For the text-containing cell, return its midpoint in (x, y) coordinate format. 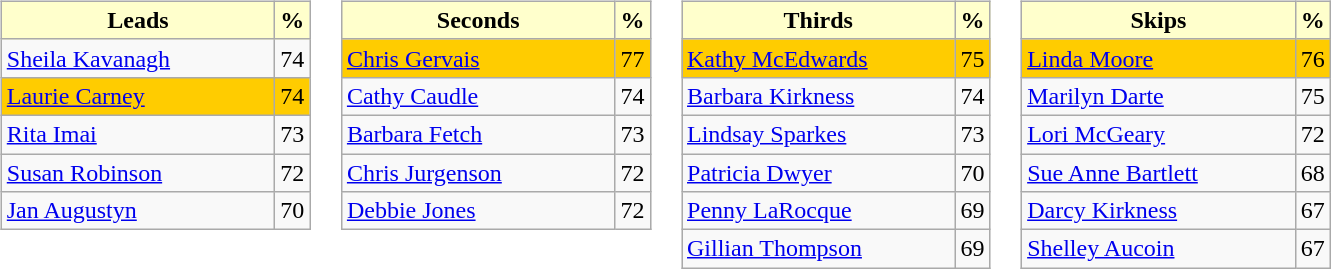
Rita Imai (138, 134)
Debbie Jones (478, 211)
Leads (138, 20)
Linda Moore (1159, 58)
Skips (1159, 20)
Kathy McEdwards (819, 58)
Sheila Kavanagh (138, 58)
Barbara Kirkness (819, 96)
Gillian Thompson (819, 249)
Penny LaRocque (819, 211)
76 (1312, 58)
Laurie Carney (138, 96)
Sue Anne Bartlett (1159, 173)
Darcy Kirkness (1159, 211)
Chris Gervais (478, 58)
Cathy Caudle (478, 96)
68 (1312, 173)
Chris Jurgenson (478, 173)
Thirds (819, 20)
Shelley Aucoin (1159, 249)
Susan Robinson (138, 173)
Lindsay Sparkes (819, 134)
Lori McGeary (1159, 134)
Patricia Dwyer (819, 173)
Barbara Fetch (478, 134)
Seconds (478, 20)
Jan Augustyn (138, 211)
Marilyn Darte (1159, 96)
77 (632, 58)
